Extract the [x, y] coordinate from the center of the cell holding the provided text.  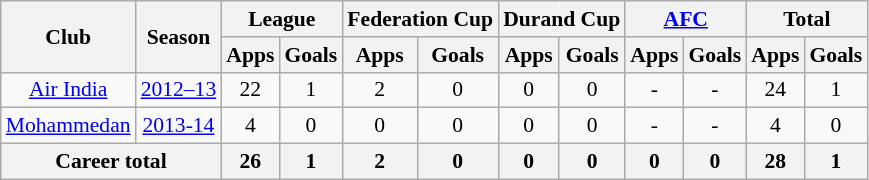
24 [775, 90]
28 [775, 162]
League [282, 19]
26 [250, 162]
2012–13 [179, 90]
AFC [686, 19]
Season [179, 36]
2013-14 [179, 126]
Club [68, 36]
Mohammedan [68, 126]
Total [806, 19]
Career total [112, 162]
22 [250, 90]
Air India [68, 90]
Federation Cup [420, 19]
Durand Cup [562, 19]
